Search for the cell housing the specified text and yield its [x, y] center coordinate. 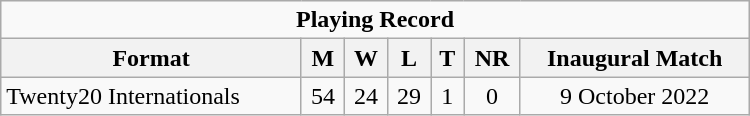
0 [492, 96]
NR [492, 58]
Playing Record [375, 20]
Twenty20 Internationals [152, 96]
L [410, 58]
1 [448, 96]
M [322, 58]
T [448, 58]
54 [322, 96]
29 [410, 96]
W [366, 58]
24 [366, 96]
9 October 2022 [634, 96]
Inaugural Match [634, 58]
Format [152, 58]
